Identify which cell holds the provided text, then report its [x, y] central coordinate. 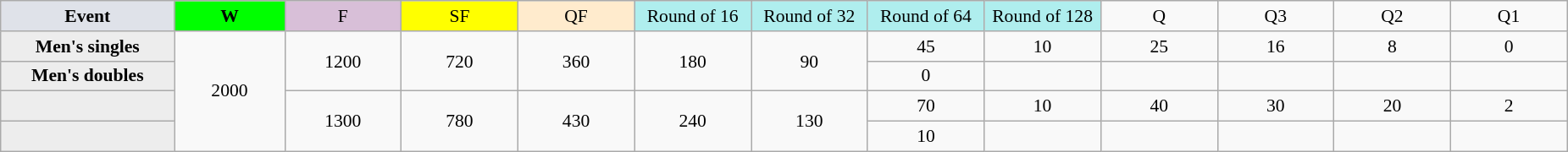
780 [460, 122]
Q1 [1509, 16]
Round of 128 [1043, 16]
SF [460, 16]
Men's doubles [88, 76]
8 [1393, 46]
F [343, 16]
240 [693, 122]
Round of 16 [693, 16]
2000 [230, 91]
90 [809, 61]
Round of 32 [809, 16]
25 [1159, 46]
40 [1159, 106]
2 [1509, 106]
70 [926, 106]
1200 [343, 61]
20 [1393, 106]
360 [576, 61]
Men's singles [88, 46]
130 [809, 122]
Q2 [1393, 16]
180 [693, 61]
45 [926, 46]
16 [1276, 46]
Round of 64 [926, 16]
Q [1159, 16]
Event [88, 16]
30 [1276, 106]
QF [576, 16]
1300 [343, 122]
Q3 [1276, 16]
720 [460, 61]
W [230, 16]
430 [576, 122]
